Search for the cell housing the specified text and yield its [X, Y] center coordinate. 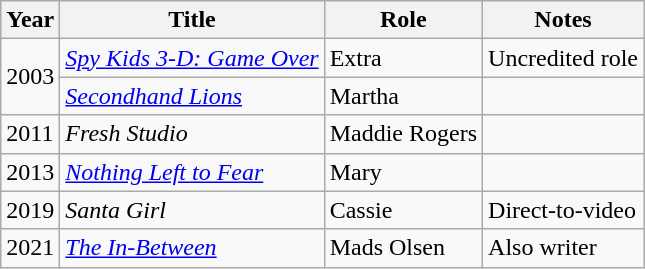
Spy Kids 3-D: Game Over [192, 58]
2019 [30, 210]
Mads Olsen [403, 248]
Martha [403, 96]
Title [192, 20]
Secondhand Lions [192, 96]
Extra [403, 58]
Mary [403, 172]
2003 [30, 77]
Nothing Left to Fear [192, 172]
2021 [30, 248]
The In-Between [192, 248]
Fresh Studio [192, 134]
Role [403, 20]
Direct-to-video [564, 210]
Uncredited role [564, 58]
2013 [30, 172]
Year [30, 20]
Santa Girl [192, 210]
Maddie Rogers [403, 134]
Cassie [403, 210]
Notes [564, 20]
Also writer [564, 248]
2011 [30, 134]
